Capture the cell that displays the provided text and extract its (X, Y) central coordinate. 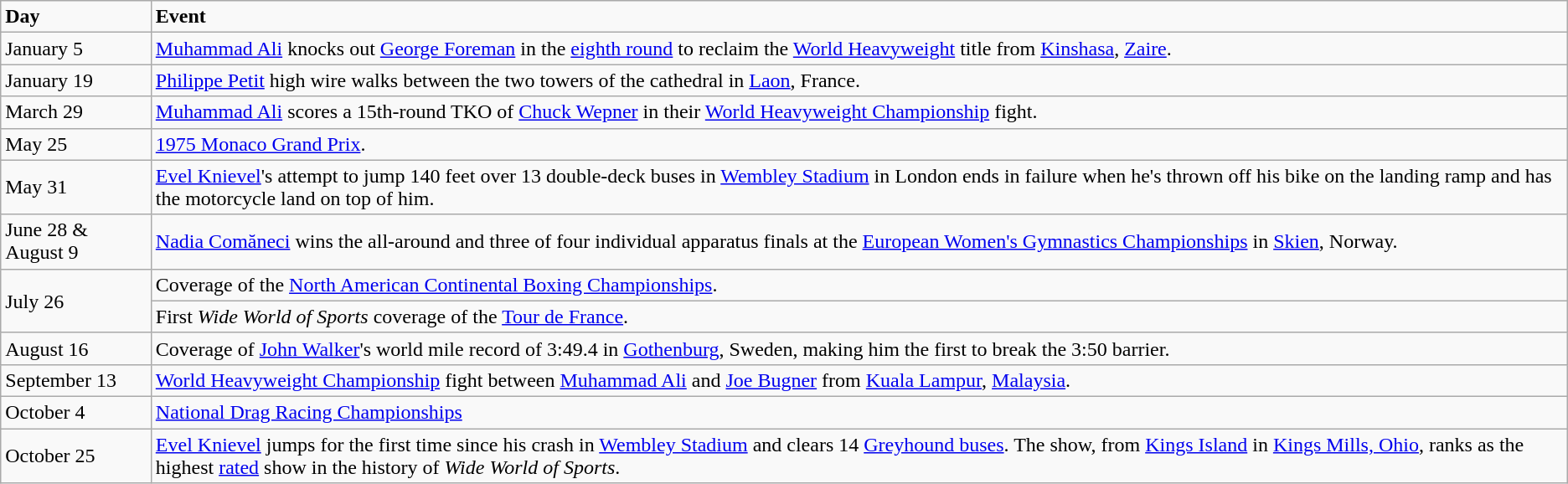
National Drag Racing Championships (859, 412)
1975 Monaco Grand Prix. (859, 144)
Nadia Comăneci wins the all-around and three of four individual apparatus finals at the European Women's Gymnastics Championships in Skien, Norway. (859, 241)
Coverage of John Walker's world mile record of 3:49.4 in Gothenburg, Sweden, making him the first to break the 3:50 barrier. (859, 348)
Event (859, 17)
January 19 (76, 80)
October 4 (76, 412)
Philippe Petit high wire walks between the two towers of the cathedral in Laon, France. (859, 80)
Coverage of the North American Continental Boxing Championships. (859, 285)
July 26 (76, 301)
March 29 (76, 112)
October 25 (76, 456)
Day (76, 17)
August 16 (76, 348)
World Heavyweight Championship fight between Muhammad Ali and Joe Bugner from Kuala Lampur, Malaysia. (859, 380)
Muhammad Ali scores a 15th-round TKO of Chuck Wepner in their World Heavyweight Championship fight. (859, 112)
September 13 (76, 380)
June 28 & August 9 (76, 241)
January 5 (76, 49)
First Wide World of Sports coverage of the Tour de France. (859, 317)
May 31 (76, 188)
May 25 (76, 144)
Muhammad Ali knocks out George Foreman in the eighth round to reclaim the World Heavyweight title from Kinshasa, Zaire. (859, 49)
